Scan for the cell matching the given text and deliver its [X, Y] coordinate at center. 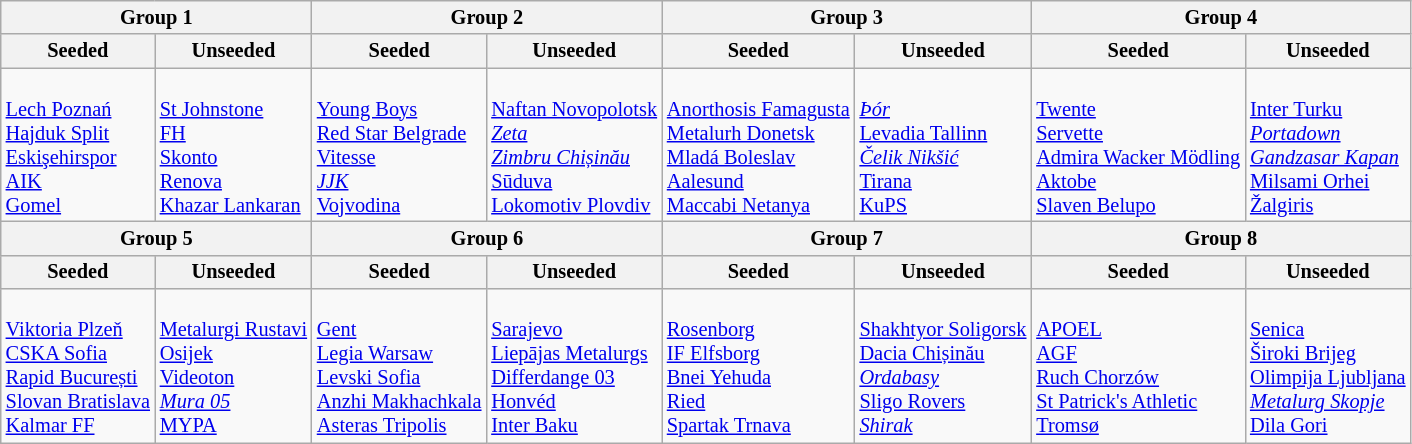
Þór Levadia Tallinn Čelik Nikšić Tirana KuPS [944, 145]
St Johnstone FH Skonto Renova Khazar Lankaran [234, 145]
Senica Široki Brijeg Olimpija Ljubljana Metalurg Skopje Dila Gori [1328, 366]
Group 5 [156, 238]
Young Boys Red Star Belgrade Vitesse JJK Vojvodina [399, 145]
Sarajevo Liepājas Metalurgs Differdange 03 Honvéd Inter Baku [574, 366]
Shakhtyor Soligorsk Dacia Chișinău Ordabasy Sligo Rovers Shirak [944, 366]
Naftan Novopolotsk Zeta Zimbru Chișinău Sūduva Lokomotiv Plovdiv [574, 145]
Group 7 [846, 238]
Group 6 [487, 238]
Viktoria Plzeň CSKA Sofia Rapid București Slovan Bratislava Kalmar FF [78, 366]
Anorthosis Famagusta Metalurh Donetsk Mladá Boleslav Aalesund Maccabi Netanya [758, 145]
Inter Turku Portadown Gandzasar Kapan Milsami Orhei Žalgiris [1328, 145]
Rosenborg IF Elfsborg Bnei Yehuda Ried Spartak Trnava [758, 366]
Group 1 [156, 17]
Group 3 [846, 17]
Group 8 [1220, 238]
Metalurgi Rustavi Osijek Videoton Mura 05 MYPA [234, 366]
Group 2 [487, 17]
Gent Legia Warsaw Levski Sofia Anzhi Makhachkala Asteras Tripolis [399, 366]
Group 4 [1220, 17]
Lech Poznań Hajduk Split Eskişehirspor AIK Gomel [78, 145]
APOEL AGF Ruch Chorzów St Patrick's Athletic Tromsø [1138, 366]
Twente Servette Admira Wacker Mödling Aktobe Slaven Belupo [1138, 145]
